Scan for the cell matching the given text and deliver its (x, y) coordinate at center. 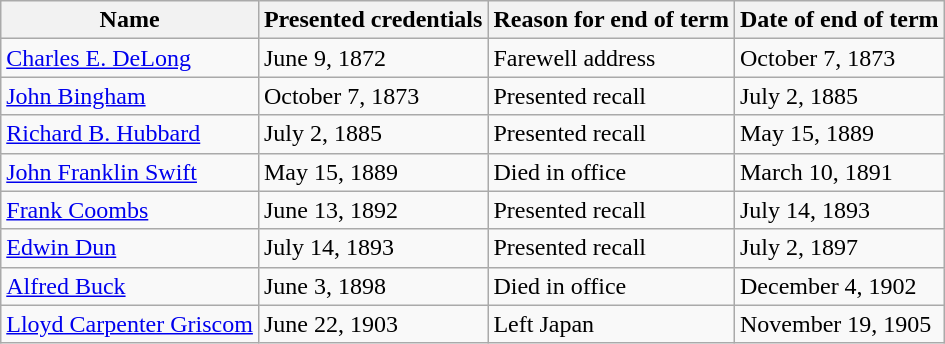
Name (130, 20)
Edwin Dun (130, 248)
Lloyd Carpenter Griscom (130, 324)
John Bingham (130, 96)
Left Japan (612, 324)
Richard B. Hubbard (130, 134)
March 10, 1891 (839, 172)
John Franklin Swift (130, 172)
July 2, 1897 (839, 248)
June 3, 1898 (372, 286)
Charles E. DeLong (130, 58)
Reason for end of term (612, 20)
November 19, 1905 (839, 324)
Frank Coombs (130, 210)
June 22, 1903 (372, 324)
Farewell address (612, 58)
Presented credentials (372, 20)
December 4, 1902 (839, 286)
Alfred Buck (130, 286)
June 9, 1872 (372, 58)
June 13, 1892 (372, 210)
Date of end of term (839, 20)
